From the cell containing the given text, extract its center point as [x, y] coordinate. 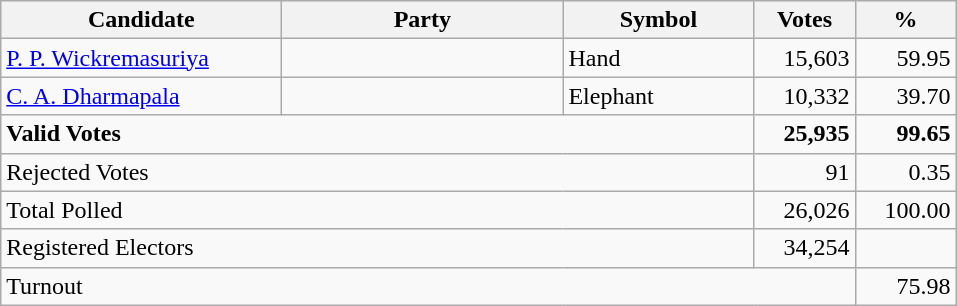
25,935 [804, 134]
34,254 [804, 248]
Candidate [142, 20]
10,332 [804, 96]
Party [422, 20]
Turnout [428, 286]
Elephant [658, 96]
26,026 [804, 210]
100.00 [906, 210]
Hand [658, 58]
P. P. Wickremasuriya [142, 58]
91 [804, 172]
Symbol [658, 20]
39.70 [906, 96]
Votes [804, 20]
Total Polled [378, 210]
15,603 [804, 58]
% [906, 20]
0.35 [906, 172]
99.65 [906, 134]
Valid Votes [378, 134]
C. A. Dharmapala [142, 96]
75.98 [906, 286]
Registered Electors [378, 248]
Rejected Votes [378, 172]
59.95 [906, 58]
